Find where the given text appears and provide that cell's center as [x, y] coordinate. 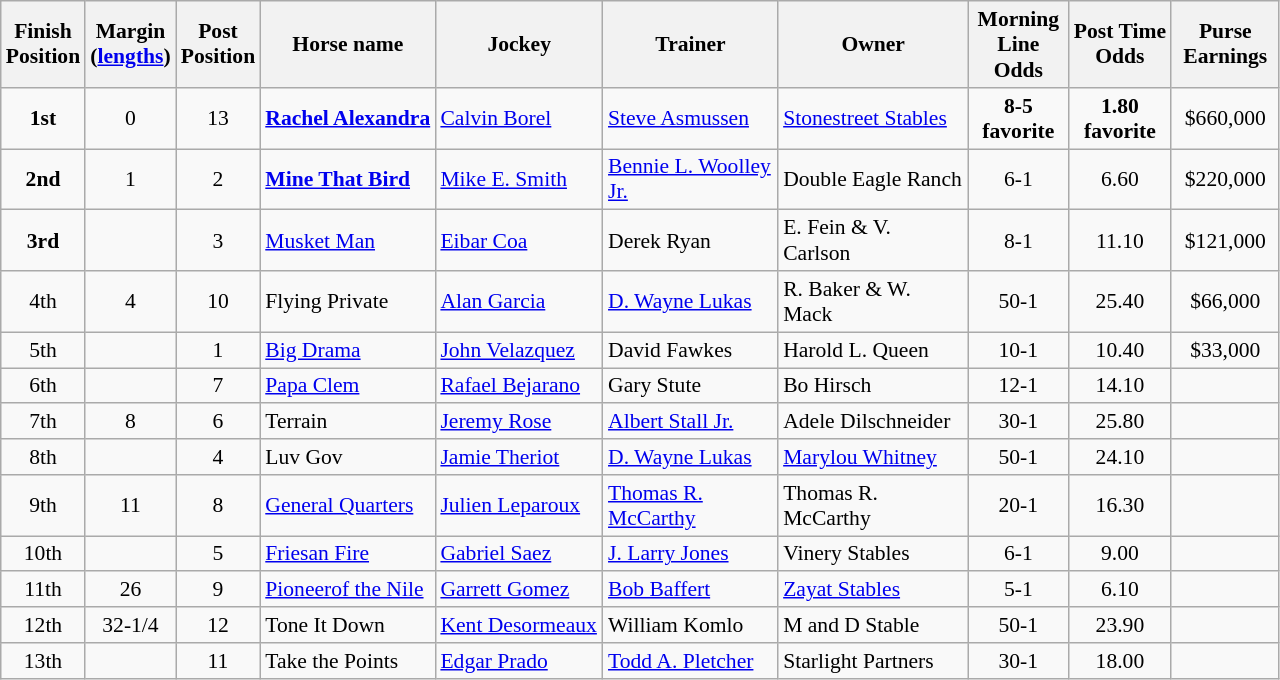
Albert Stall Jr. [690, 422]
6.60 [1120, 180]
Gary Stute [690, 386]
Vinery Stables [873, 554]
R. Baker & W. Mack [873, 302]
9 [218, 590]
8-1 [1018, 240]
Double Eagle Ranch [873, 180]
13 [218, 118]
4th [43, 302]
Horse name [348, 44]
$220,000 [1225, 180]
5-1 [1018, 590]
Todd A. Pletcher [690, 661]
1.80 favorite [1120, 118]
8th [43, 457]
10-1 [1018, 350]
Steve Asmussen [690, 118]
11.10 [1120, 240]
Bob Baffert [690, 590]
Calvin Borel [519, 118]
3rd [43, 240]
9th [43, 506]
3 [218, 240]
0 [130, 118]
Jeremy Rose [519, 422]
2 [218, 180]
12-1 [1018, 386]
Stonestreet Stables [873, 118]
5 [218, 554]
6.10 [1120, 590]
Harold L. Queen [873, 350]
Purse Earnings [1225, 44]
Gabriel Saez [519, 554]
26 [130, 590]
Bennie L. Woolley Jr. [690, 180]
6 [218, 422]
10th [43, 554]
E. Fein & V. Carlson [873, 240]
Jockey [519, 44]
12th [43, 625]
Big Drama [348, 350]
Owner [873, 44]
$33,000 [1225, 350]
18.00 [1120, 661]
Marylou Whitney [873, 457]
32-1/4 [130, 625]
25.80 [1120, 422]
Papa Clem [348, 386]
Rafael Bejarano [519, 386]
13th [43, 661]
20-1 [1018, 506]
Post Position [218, 44]
23.90 [1120, 625]
General Quarters [348, 506]
M and D Stable [873, 625]
Bo Hirsch [873, 386]
7th [43, 422]
Trainer [690, 44]
Pioneerof the Nile [348, 590]
Terrain [348, 422]
Margin (lengths) [130, 44]
John Velazquez [519, 350]
Flying Private [348, 302]
Julien Leparoux [519, 506]
Alan Garcia [519, 302]
Kent Desormeaux [519, 625]
Friesan Fire [348, 554]
Mike E. Smith [519, 180]
25.40 [1120, 302]
Garrett Gomez [519, 590]
Take the Points [348, 661]
Jamie Theriot [519, 457]
12 [218, 625]
Eibar Coa [519, 240]
10.40 [1120, 350]
$660,000 [1225, 118]
Post Time Odds [1120, 44]
Derek Ryan [690, 240]
Tone It Down [348, 625]
2nd [43, 180]
16.30 [1120, 506]
Edgar Prado [519, 661]
5th [43, 350]
Zayat Stables [873, 590]
14.10 [1120, 386]
11th [43, 590]
10 [218, 302]
Mine That Bird [348, 180]
Finish Position [43, 44]
William Komlo [690, 625]
Starlight Partners [873, 661]
Morning Line Odds [1018, 44]
$121,000 [1225, 240]
Luv Gov [348, 457]
Musket Man [348, 240]
1st [43, 118]
David Fawkes [690, 350]
6th [43, 386]
9.00 [1120, 554]
8-5 favorite [1018, 118]
$66,000 [1225, 302]
Adele Dilschneider [873, 422]
J. Larry Jones [690, 554]
Rachel Alexandra [348, 118]
7 [218, 386]
24.10 [1120, 457]
